Search for the cell housing the specified text and yield its (x, y) center coordinate. 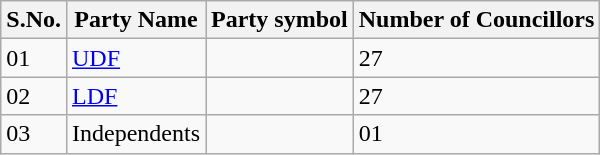
UDF (136, 58)
S.No. (34, 20)
Number of Councillors (476, 20)
LDF (136, 96)
Independents (136, 134)
Party symbol (280, 20)
Party Name (136, 20)
02 (34, 96)
03 (34, 134)
